Search for the cell housing the specified text and yield its [X, Y] center coordinate. 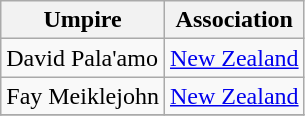
Fay Meiklejohn [83, 96]
Association [234, 20]
Umpire [83, 20]
David Pala'amo [83, 58]
